Extract the [X, Y] coordinate from the center of the cell holding the provided text.  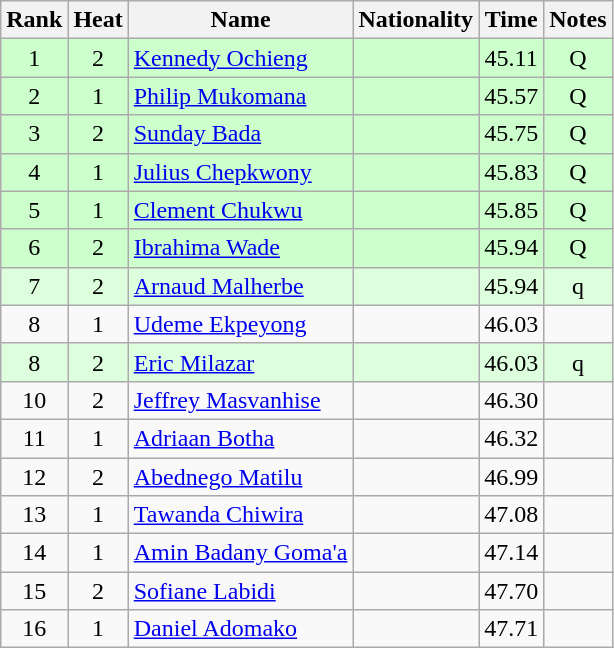
13 [34, 515]
45.85 [512, 210]
4 [34, 172]
6 [34, 248]
45.83 [512, 172]
Sunday Bada [240, 134]
Nationality [416, 20]
Kennedy Ochieng [240, 58]
5 [34, 210]
Philip Mukomana [240, 96]
45.75 [512, 134]
Jeffrey Masvanhise [240, 400]
Rank [34, 20]
Name [240, 20]
Daniel Adomako [240, 629]
Notes [578, 20]
Udeme Ekpeyong [240, 324]
46.32 [512, 438]
Eric Milazar [240, 362]
11 [34, 438]
12 [34, 477]
47.08 [512, 515]
47.14 [512, 553]
Sofiane Labidi [240, 591]
16 [34, 629]
Heat [98, 20]
15 [34, 591]
Julius Chepkwony [240, 172]
Time [512, 20]
Ibrahima Wade [240, 248]
47.71 [512, 629]
10 [34, 400]
46.30 [512, 400]
Clement Chukwu [240, 210]
14 [34, 553]
Tawanda Chiwira [240, 515]
Amin Badany Goma'a [240, 553]
Adriaan Botha [240, 438]
46.99 [512, 477]
47.70 [512, 591]
45.57 [512, 96]
3 [34, 134]
Arnaud Malherbe [240, 286]
45.11 [512, 58]
Abednego Matilu [240, 477]
7 [34, 286]
